For the text-containing cell, return its midpoint in [x, y] coordinate format. 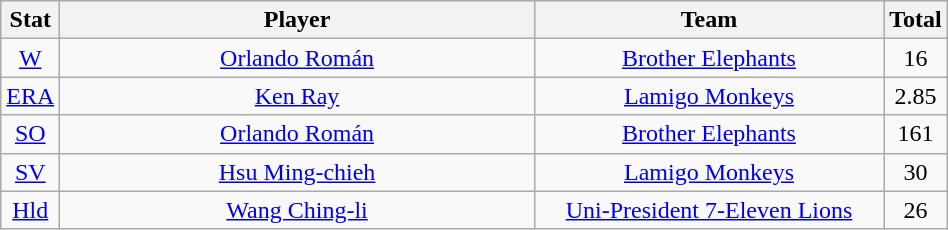
30 [916, 172]
Player [297, 20]
SV [30, 172]
ERA [30, 96]
Hld [30, 210]
W [30, 58]
Uni-President 7-Eleven Lions [708, 210]
Stat [30, 20]
26 [916, 210]
Team [708, 20]
2.85 [916, 96]
16 [916, 58]
Ken Ray [297, 96]
SO [30, 134]
161 [916, 134]
Hsu Ming-chieh [297, 172]
Wang Ching-li [297, 210]
Total [916, 20]
